Determine the (x, y) coordinate at the center of the cell enclosing the given text.  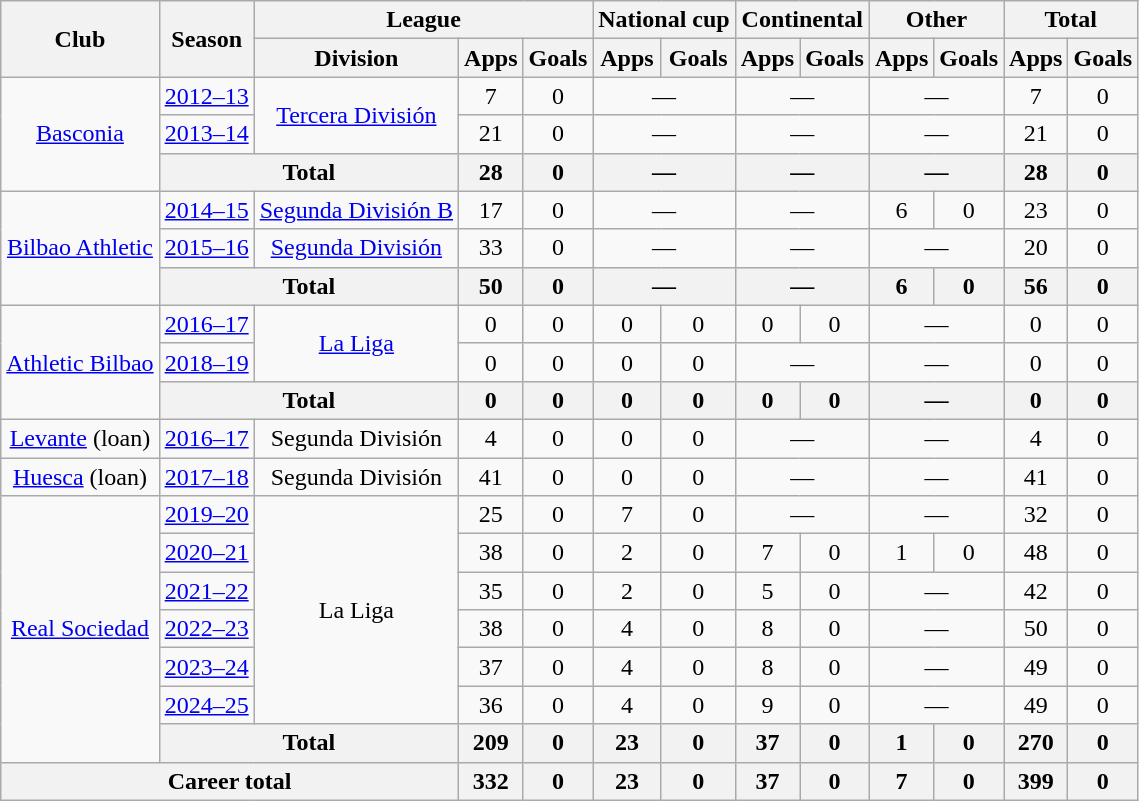
56 (1036, 286)
209 (491, 743)
399 (1036, 781)
2017–18 (206, 477)
Huesca (loan) (80, 477)
9 (767, 705)
Athletic Bilbao (80, 362)
270 (1036, 743)
332 (491, 781)
2022–23 (206, 629)
2015–16 (206, 248)
Season (206, 39)
Bilbao Athletic (80, 248)
36 (491, 705)
48 (1036, 553)
2020–21 (206, 553)
32 (1036, 515)
Continental (802, 20)
National cup (664, 20)
2021–22 (206, 591)
17 (491, 210)
Tercera División (356, 115)
Division (356, 58)
2019–20 (206, 515)
League (424, 20)
2018–19 (206, 362)
2013–14 (206, 134)
2012–13 (206, 96)
2014–15 (206, 210)
33 (491, 248)
42 (1036, 591)
25 (491, 515)
Career total (230, 781)
2024–25 (206, 705)
2023–24 (206, 667)
Club (80, 39)
Basconia (80, 134)
35 (491, 591)
Segunda División B (356, 210)
Real Sociedad (80, 629)
20 (1036, 248)
Other (936, 20)
5 (767, 591)
Levante (loan) (80, 438)
